Scan for the cell matching the given text and deliver its [x, y] coordinate at center. 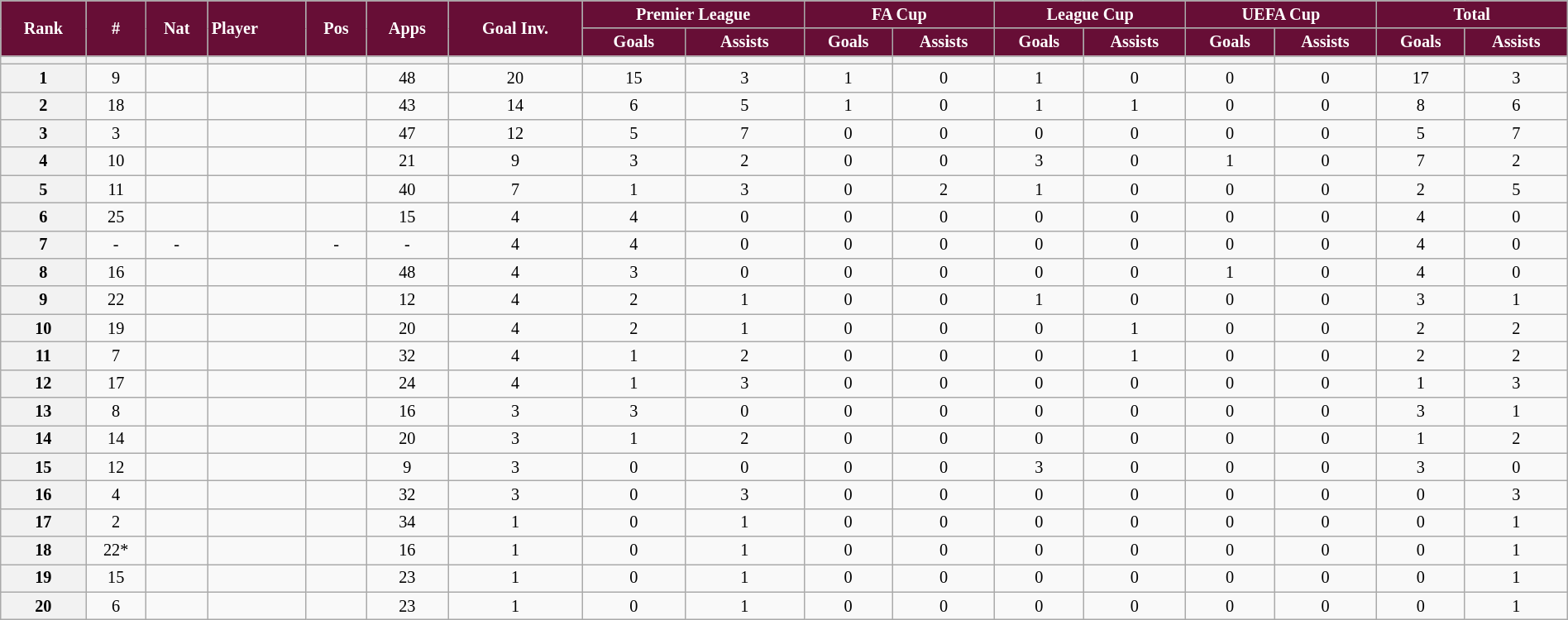
Goal Inv. [515, 28]
Rank [43, 28]
League Cup [1090, 14]
Pos [336, 28]
Total [1472, 14]
UEFA Cup [1282, 14]
34 [407, 522]
22* [116, 550]
21 [407, 161]
25 [116, 217]
13 [43, 411]
Player [256, 28]
FA Cup [900, 14]
40 [407, 189]
Premier League [693, 14]
Apps [407, 28]
# [116, 28]
24 [407, 384]
43 [407, 106]
Nat [177, 28]
22 [116, 300]
47 [407, 133]
